Identify which cell holds the provided text, then report its (X, Y) central coordinate. 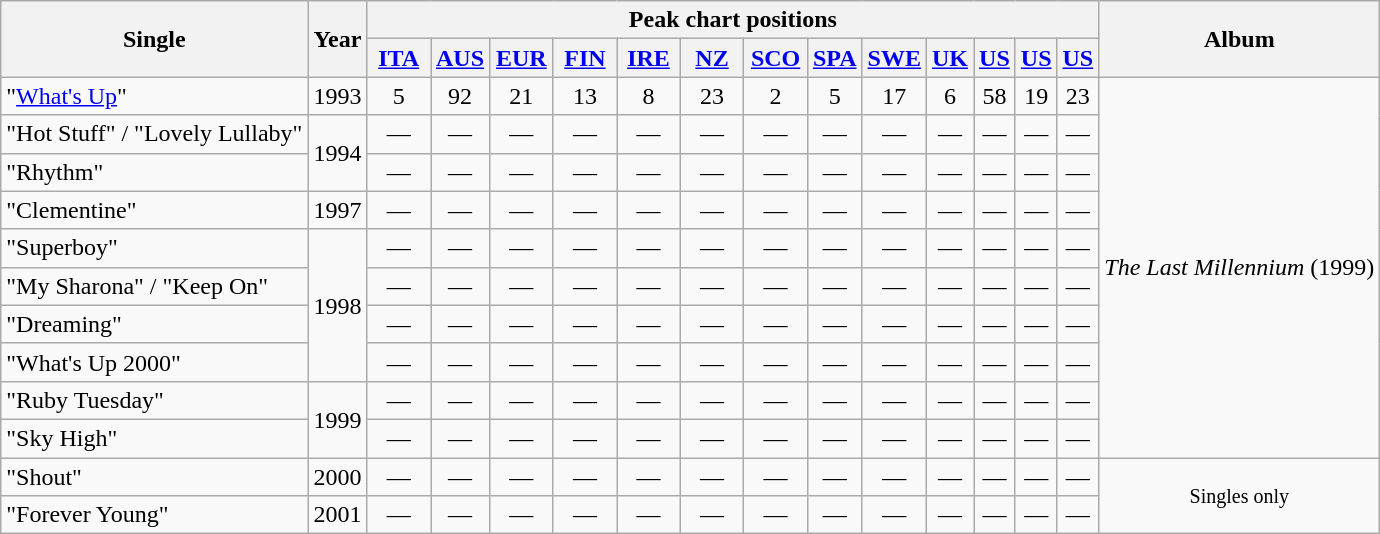
The Last Millennium (1999) (1240, 268)
Peak chart positions (733, 20)
"Hot Stuff" / "Lovely Lullaby" (154, 134)
Album (1240, 39)
21 (522, 96)
SCO (776, 58)
"Sky High" (154, 438)
ITA (399, 58)
1999 (338, 419)
1993 (338, 96)
"What's Up" (154, 96)
NZ (712, 58)
1998 (338, 305)
58 (995, 96)
IRE (649, 58)
"Superboy" (154, 248)
Singles only (1240, 496)
1997 (338, 210)
"My Sharona" / "Keep On" (154, 286)
SPA (834, 58)
SWE (894, 58)
92 (460, 96)
6 (950, 96)
"Rhythm" (154, 172)
"Clementine" (154, 210)
1994 (338, 153)
"Forever Young" (154, 515)
Year (338, 39)
8 (649, 96)
17 (894, 96)
"Dreaming" (154, 324)
"What's Up 2000" (154, 362)
2001 (338, 515)
"Shout" (154, 477)
UK (950, 58)
2 (776, 96)
AUS (460, 58)
EUR (522, 58)
"Ruby Tuesday" (154, 400)
FIN (585, 58)
Single (154, 39)
13 (585, 96)
19 (1036, 96)
2000 (338, 477)
